Provide the (X, Y) coordinate of the cell's center where the given text is located.  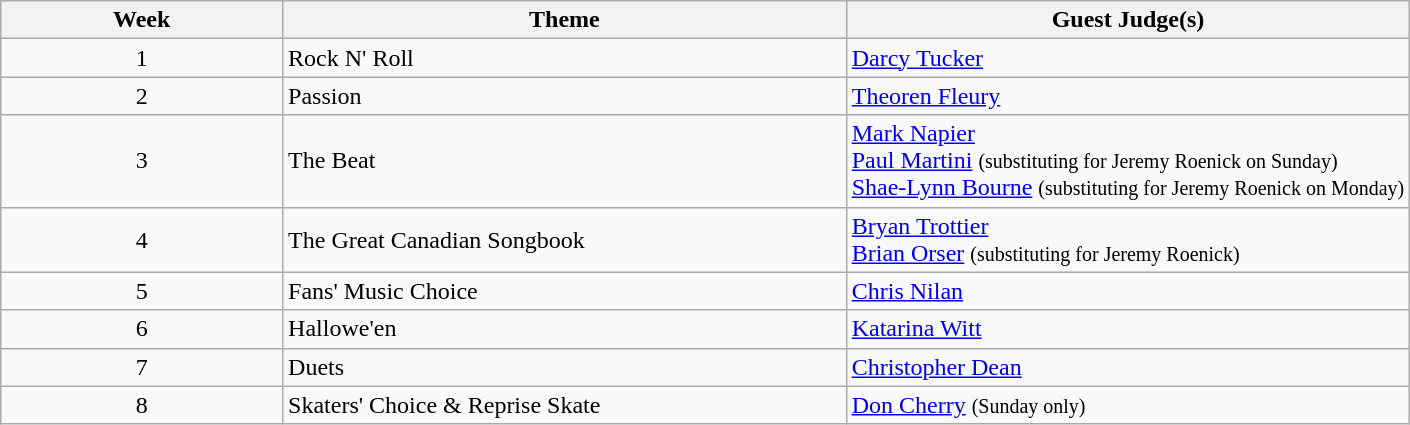
Darcy Tucker (1128, 58)
1 (142, 58)
5 (142, 291)
Skaters' Choice & Reprise Skate (565, 405)
Week (142, 20)
4 (142, 240)
Passion (565, 96)
Christopher Dean (1128, 367)
3 (142, 161)
Don Cherry (Sunday only) (1128, 405)
7 (142, 367)
The Great Canadian Songbook (565, 240)
8 (142, 405)
Rock N' Roll (565, 58)
Bryan TrottierBrian Orser (substituting for Jeremy Roenick) (1128, 240)
The Beat (565, 161)
6 (142, 329)
Theme (565, 20)
Chris Nilan (1128, 291)
Guest Judge(s) (1128, 20)
2 (142, 96)
Fans' Music Choice (565, 291)
Katarina Witt (1128, 329)
Hallowe'en (565, 329)
Theoren Fleury (1128, 96)
Mark NapierPaul Martini (substituting for Jeremy Roenick on Sunday)Shae-Lynn Bourne (substituting for Jeremy Roenick on Monday) (1128, 161)
Duets (565, 367)
